From the cell containing the given text, extract its center point as (X, Y) coordinate. 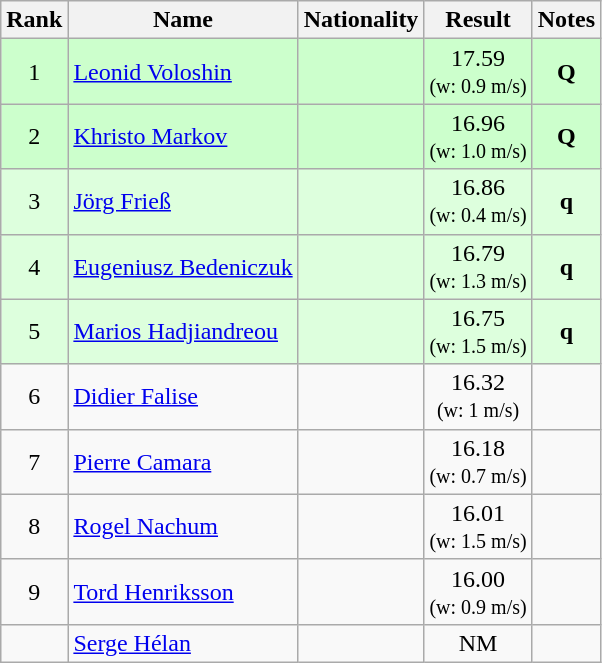
Notes (566, 20)
1 (34, 72)
Leonid Voloshin (183, 72)
4 (34, 266)
Marios Hadjiandreou (183, 332)
Nationality (361, 20)
8 (34, 526)
16.79(w: 1.3 m/s) (478, 266)
Rogel Nachum (183, 526)
NM (478, 643)
16.86(w: 0.4 m/s) (478, 202)
3 (34, 202)
9 (34, 592)
2 (34, 136)
Tord Henriksson (183, 592)
Pierre Camara (183, 462)
Khristo Markov (183, 136)
6 (34, 396)
17.59(w: 0.9 m/s) (478, 72)
16.00(w: 0.9 m/s) (478, 592)
16.18(w: 0.7 m/s) (478, 462)
Eugeniusz Bedeniczuk (183, 266)
Didier Falise (183, 396)
16.75(w: 1.5 m/s) (478, 332)
Name (183, 20)
7 (34, 462)
Result (478, 20)
Jörg Frieß (183, 202)
16.96(w: 1.0 m/s) (478, 136)
Rank (34, 20)
Serge Hélan (183, 643)
16.32(w: 1 m/s) (478, 396)
16.01(w: 1.5 m/s) (478, 526)
5 (34, 332)
